Extract the [x, y] coordinate from the center of the cell holding the provided text.  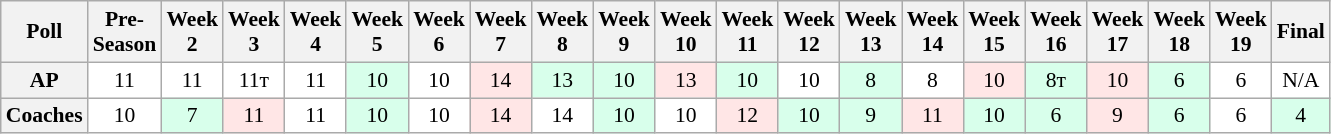
Coaches [44, 116]
Pre-Season [125, 32]
Week7 [501, 32]
Week14 [933, 32]
Week11 [748, 32]
N/A [1301, 80]
Week19 [1241, 32]
11т [254, 80]
Week10 [686, 32]
Week9 [624, 32]
Week4 [316, 32]
AP [44, 80]
Final [1301, 32]
7 [192, 116]
12 [748, 116]
4 [1301, 116]
Week5 [377, 32]
Week6 [439, 32]
Poll [44, 32]
Week16 [1056, 32]
Week18 [1179, 32]
Week12 [809, 32]
Week2 [192, 32]
Week15 [994, 32]
8т [1056, 80]
Week8 [562, 32]
Week13 [871, 32]
Week17 [1118, 32]
Week3 [254, 32]
